Determine the (x, y) coordinate at the center of the cell enclosing the given text.  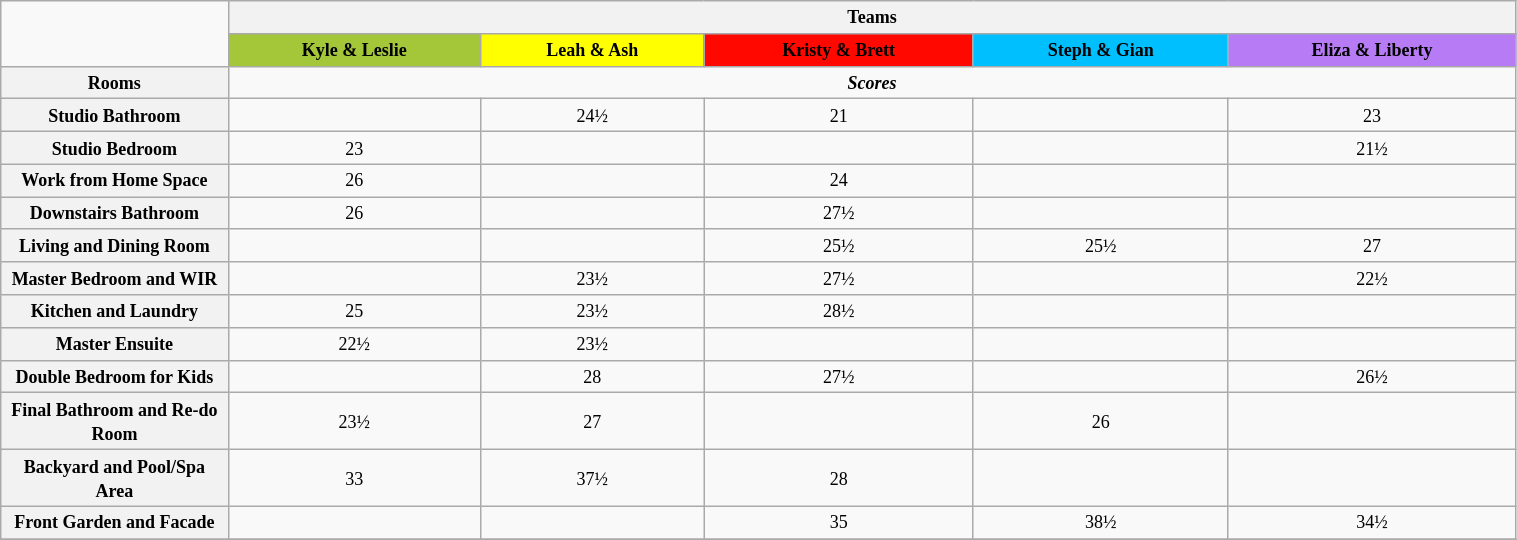
Master Bedroom and WIR (114, 278)
25 (354, 312)
37½ (592, 478)
24 (838, 180)
Backyard and Pool/Spa Area (114, 478)
Double Bedroom for Kids (114, 376)
Downstairs Bathroom (114, 214)
Teams (872, 18)
Eliza & Liberty (1372, 50)
38½ (1100, 522)
Steph & Gian (1100, 50)
Kristy & Brett (838, 50)
Leah & Ash (592, 50)
Front Garden and Facade (114, 522)
Scores (872, 82)
Work from Home Space (114, 180)
Studio Bedroom (114, 148)
Studio Bathroom (114, 116)
26½ (1372, 376)
Living and Dining Room (114, 246)
Master Ensuite (114, 344)
24½ (592, 116)
34½ (1372, 522)
21 (838, 116)
21½ (1372, 148)
Kitchen and Laundry (114, 312)
Final Bathroom and Re-do Room (114, 422)
33 (354, 478)
28½ (838, 312)
Rooms (114, 82)
35 (838, 522)
Kyle & Leslie (354, 50)
